Output the [x, y] coordinate of the center of the cell containing the given text.  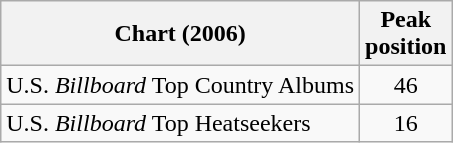
46 [406, 85]
Peakposition [406, 34]
16 [406, 123]
U.S. Billboard Top Country Albums [180, 85]
Chart (2006) [180, 34]
U.S. Billboard Top Heatseekers [180, 123]
